Scan for the cell matching the given text and deliver its (X, Y) coordinate at center. 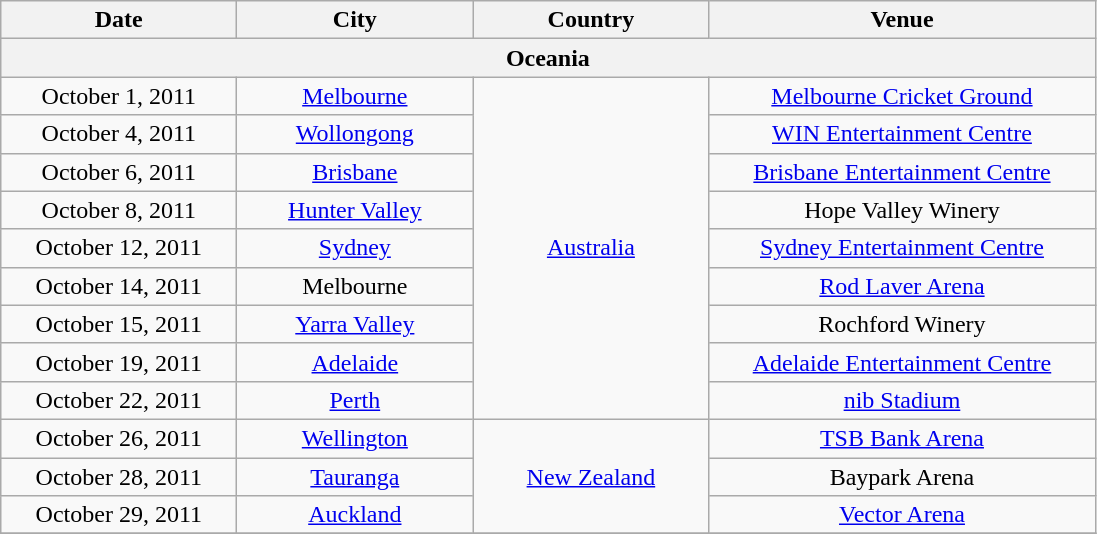
Date (119, 20)
October 22, 2011 (119, 400)
Brisbane Entertainment Centre (902, 172)
Adelaide Entertainment Centre (902, 362)
Australia (591, 248)
Perth (355, 400)
October 1, 2011 (119, 96)
Melbourne Cricket Ground (902, 96)
October 29, 2011 (119, 515)
WIN Entertainment Centre (902, 134)
City (355, 20)
Auckland (355, 515)
Tauranga (355, 477)
October 12, 2011 (119, 248)
Baypark Arena (902, 477)
Venue (902, 20)
Wellington (355, 438)
Hope Valley Winery (902, 210)
Hunter Valley (355, 210)
October 6, 2011 (119, 172)
nib Stadium (902, 400)
October 28, 2011 (119, 477)
October 14, 2011 (119, 286)
October 8, 2011 (119, 210)
Yarra Valley (355, 324)
October 26, 2011 (119, 438)
Wollongong (355, 134)
Sydney (355, 248)
Adelaide (355, 362)
Sydney Entertainment Centre (902, 248)
New Zealand (591, 476)
Vector Arena (902, 515)
Rod Laver Arena (902, 286)
Rochford Winery (902, 324)
Brisbane (355, 172)
Oceania (548, 58)
October 15, 2011 (119, 324)
Country (591, 20)
October 4, 2011 (119, 134)
October 19, 2011 (119, 362)
TSB Bank Arena (902, 438)
